Determine the [X, Y] coordinate at the center of the cell enclosing the given text.  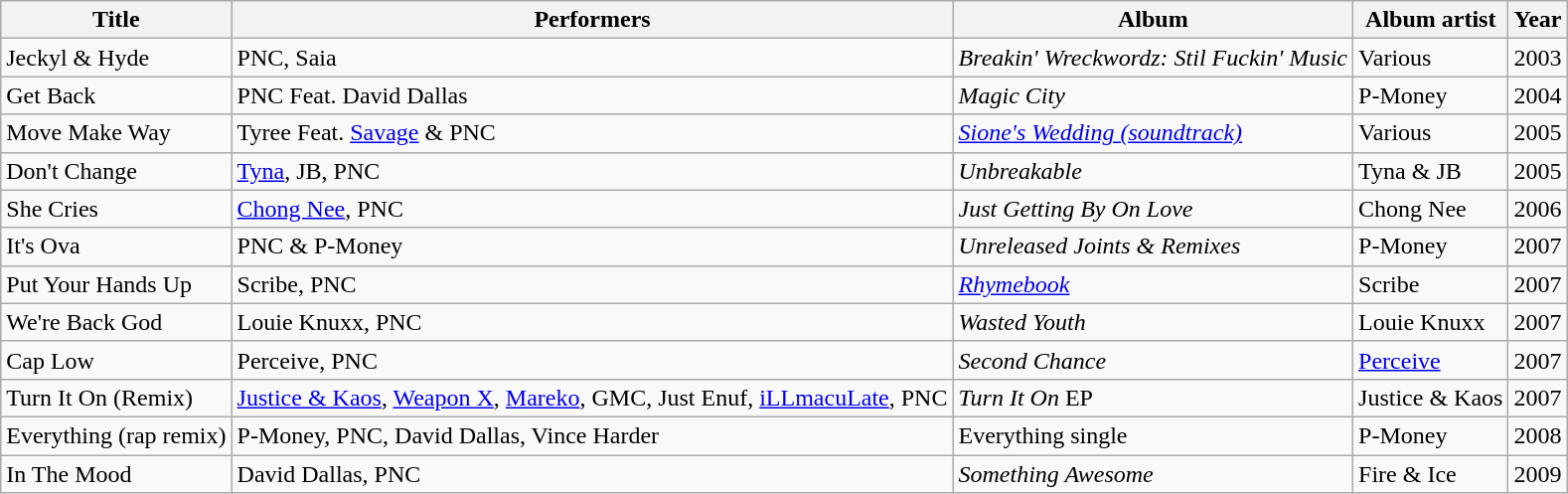
Tyree Feat. Savage & PNC [592, 133]
Perceive [1431, 360]
Turn It On EP [1153, 398]
Year [1538, 20]
Get Back [116, 95]
She Cries [116, 209]
2003 [1538, 58]
Louie Knuxx, PNC [592, 322]
Breakin' Wreckwordz: Stil Fuckin' Music [1153, 58]
Jeckyl & Hyde [116, 58]
Second Chance [1153, 360]
Tyna, JB, PNC [592, 171]
Title [116, 20]
Everything (rap remix) [116, 435]
Perceive, PNC [592, 360]
Unbreakable [1153, 171]
Album artist [1431, 20]
Scribe, PNC [592, 284]
Magic City [1153, 95]
Scribe [1431, 284]
Turn It On (Remix) [116, 398]
Performers [592, 20]
PNC & P-Money [592, 247]
Chong Nee [1431, 209]
Move Make Way [116, 133]
Unreleased Joints & Remixes [1153, 247]
2004 [1538, 95]
P-Money, PNC, David Dallas, Vince Harder [592, 435]
It's Ova [116, 247]
In The Mood [116, 474]
Tyna & JB [1431, 171]
Cap Low [116, 360]
We're Back God [116, 322]
Fire & Ice [1431, 474]
PNC, Saia [592, 58]
Just Getting By On Love [1153, 209]
Rhymebook [1153, 284]
Justice & Kaos [1431, 398]
2008 [1538, 435]
Sione's Wedding (soundtrack) [1153, 133]
PNC Feat. David Dallas [592, 95]
Wasted Youth [1153, 322]
Something Awesome [1153, 474]
David Dallas, PNC [592, 474]
2006 [1538, 209]
Justice & Kaos, Weapon X, Mareko, GMC, Just Enuf, iLLmacuLate, PNC [592, 398]
Chong Nee, PNC [592, 209]
Louie Knuxx [1431, 322]
Don't Change [116, 171]
Put Your Hands Up [116, 284]
Everything single [1153, 435]
2009 [1538, 474]
Album [1153, 20]
